Identify which cell holds the provided text, then report its (X, Y) central coordinate. 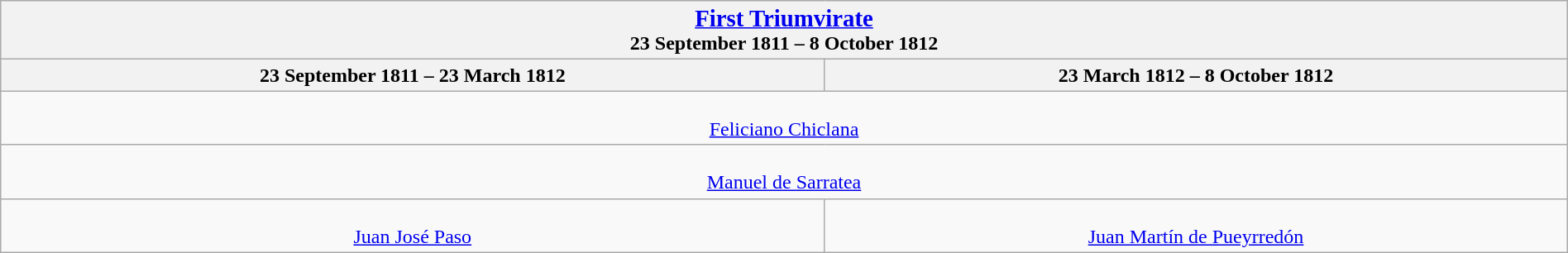
23 September 1811 – 23 March 1812 (413, 75)
23 March 1812 – 8 October 1812 (1196, 75)
Juan Martín de Pueyrredón (1196, 225)
First Triumvirate23 September 1811 – 8 October 1812 (784, 30)
Manuel de Sarratea (784, 172)
Juan José Paso (413, 225)
Feliciano Chiclana (784, 117)
